Return [x, y] of the center of cell containing provided text 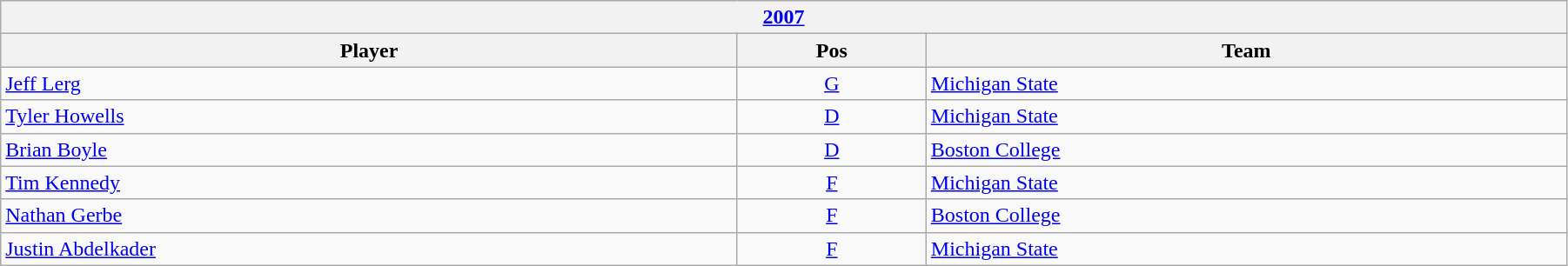
Player [369, 50]
Brian Boyle [369, 150]
Team [1246, 50]
Pos [832, 50]
G [832, 83]
Justin Abdelkader [369, 249]
Nathan Gerbe [369, 216]
Tim Kennedy [369, 183]
Jeff Lerg [369, 83]
Tyler Howells [369, 116]
2007 [784, 17]
